Output the [X, Y] coordinate of the center of the cell containing the given text.  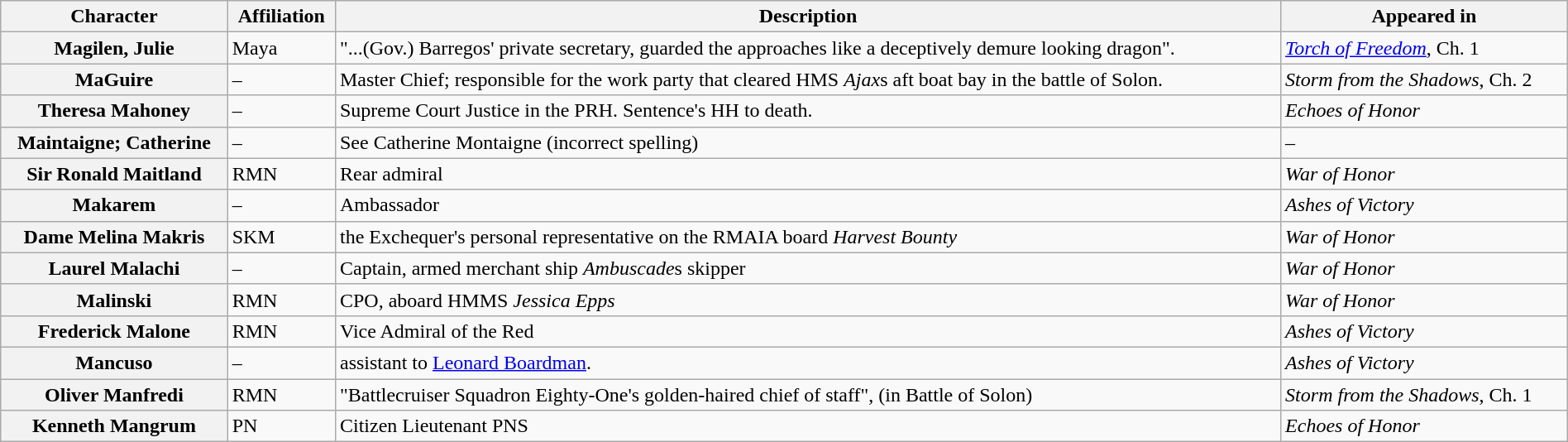
Theresa Mahoney [114, 111]
Appeared in [1424, 17]
Mancuso [114, 363]
Rear admiral [807, 174]
Makarem [114, 205]
Character [114, 17]
Laurel Malachi [114, 268]
Captain, armed merchant ship Ambuscades skipper [807, 268]
Oliver Manfredi [114, 395]
Description [807, 17]
Ambassador [807, 205]
Sir Ronald Maitland [114, 174]
MaGuire [114, 79]
Master Chief; responsible for the work party that cleared HMS Ajaxs aft boat bay in the battle of Solon. [807, 79]
Dame Melina Makris [114, 237]
Frederick Malone [114, 331]
PN [281, 426]
Vice Admiral of the Red [807, 331]
Storm from the Shadows, Ch. 2 [1424, 79]
"...(Gov.) Barregos' private secretary, guarded the approaches like a deceptively demure looking dragon". [807, 48]
assistant to Leonard Boardman. [807, 363]
See Catherine Montaigne (incorrect spelling) [807, 142]
Storm from the Shadows, Ch. 1 [1424, 395]
Kenneth Mangrum [114, 426]
Maintaigne; Catherine [114, 142]
Supreme Court Justice in the PRH. Sentence's HH to death. [807, 111]
Torch of Freedom, Ch. 1 [1424, 48]
Maya [281, 48]
the Exchequer's personal representative on the RMAIA board Harvest Bounty [807, 237]
"Battlecruiser Squadron Eighty-One's golden-haired chief of staff", (in Battle of Solon) [807, 395]
Magilen, Julie [114, 48]
SKM [281, 237]
Citizen Lieutenant PNS [807, 426]
Affiliation [281, 17]
CPO, aboard HMMS Jessica Epps [807, 300]
Malinski [114, 300]
